Output the [X, Y] coordinate of the center of the cell containing the given text.  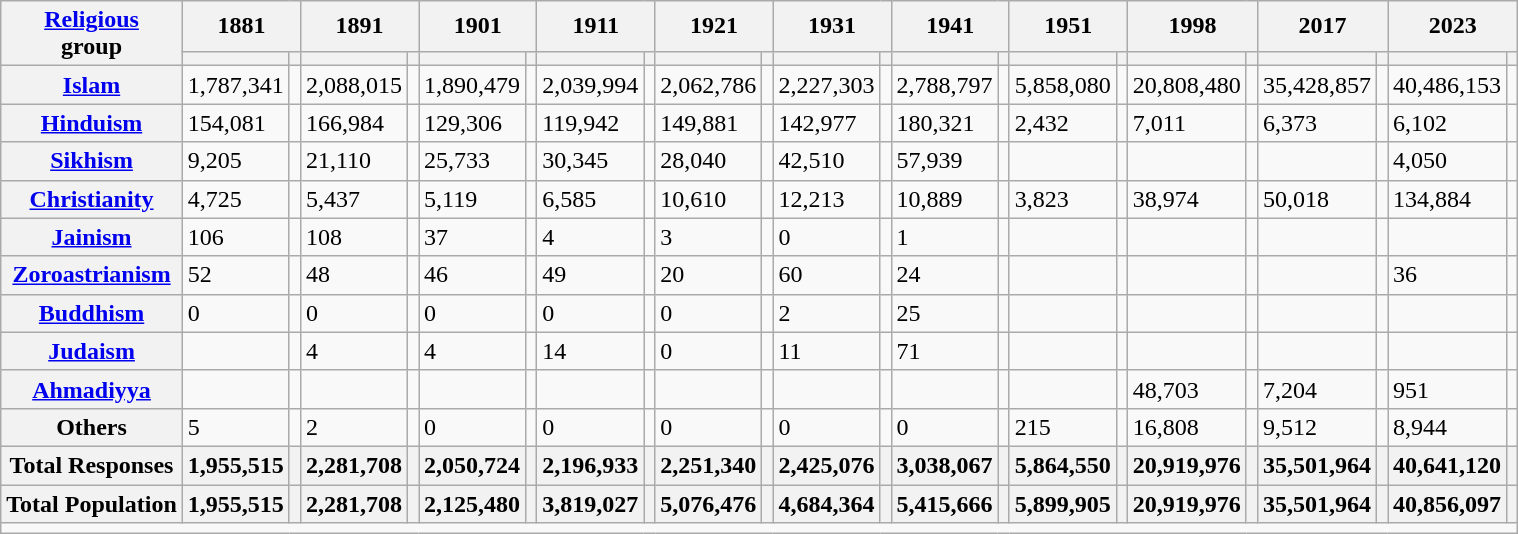
3,819,027 [590, 503]
106 [236, 237]
1891 [359, 26]
2,425,076 [826, 465]
Total Responses [92, 465]
Christianity [92, 199]
154,081 [236, 123]
Hinduism [92, 123]
Judaism [92, 351]
10,610 [708, 199]
180,321 [944, 123]
3,038,067 [944, 465]
2,432 [1062, 123]
36 [1448, 275]
16,808 [1186, 427]
50,018 [1316, 199]
Buddhism [92, 313]
60 [826, 275]
2,088,015 [354, 85]
2,227,303 [826, 85]
Religiousgroup [92, 34]
12,213 [826, 199]
24 [944, 275]
20 [708, 275]
1951 [1068, 26]
42,510 [826, 161]
35,428,857 [1316, 85]
25 [944, 313]
9,205 [236, 161]
48,703 [1186, 389]
6,373 [1316, 123]
Others [92, 427]
37 [472, 237]
4,684,364 [826, 503]
2,039,994 [590, 85]
1,787,341 [236, 85]
2023 [1453, 26]
6,585 [590, 199]
3,823 [1062, 199]
5,437 [354, 199]
Jainism [92, 237]
119,942 [590, 123]
Sikhism [92, 161]
Total Population [92, 503]
1901 [478, 26]
9,512 [1316, 427]
40,486,153 [1448, 85]
4,725 [236, 199]
30,345 [590, 161]
2,050,724 [472, 465]
108 [354, 237]
Islam [92, 85]
46 [472, 275]
40,856,097 [1448, 503]
8,944 [1448, 427]
149,881 [708, 123]
71 [944, 351]
5,858,080 [1062, 85]
6,102 [1448, 123]
142,977 [826, 123]
215 [1062, 427]
48 [354, 275]
2017 [1322, 26]
52 [236, 275]
129,306 [472, 123]
1941 [950, 26]
49 [590, 275]
40,641,120 [1448, 465]
14 [590, 351]
5,119 [472, 199]
11 [826, 351]
5,899,905 [1062, 503]
134,884 [1448, 199]
5,076,476 [708, 503]
2,062,786 [708, 85]
2,196,933 [590, 465]
2,788,797 [944, 85]
Zoroastrianism [92, 275]
1921 [714, 26]
21,110 [354, 161]
7,011 [1186, 123]
57,939 [944, 161]
5,864,550 [1062, 465]
5 [236, 427]
7,204 [1316, 389]
2,125,480 [472, 503]
3 [708, 237]
20,808,480 [1186, 85]
1931 [832, 26]
2,251,340 [708, 465]
1911 [596, 26]
38,974 [1186, 199]
25,733 [472, 161]
5,415,666 [944, 503]
951 [1448, 389]
1881 [241, 26]
1,890,479 [472, 85]
10,889 [944, 199]
Ahmadiyya [92, 389]
28,040 [708, 161]
1 [944, 237]
4,050 [1448, 161]
166,984 [354, 123]
1998 [1192, 26]
